Determine the (X, Y) coordinate at the center of the cell enclosing the given text.  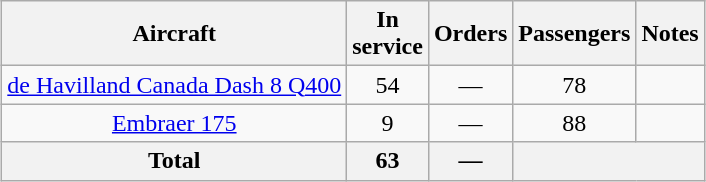
63 (388, 161)
88 (574, 123)
de Havilland Canada Dash 8 Q400 (174, 85)
Orders (470, 34)
Embraer 175 (174, 123)
9 (388, 123)
78 (574, 85)
Passengers (574, 34)
In service (388, 34)
Notes (670, 34)
54 (388, 85)
Aircraft (174, 34)
Total (174, 161)
